Pinpoint the cell where the given text exists, returning its [X, Y] midpoint coordinate. 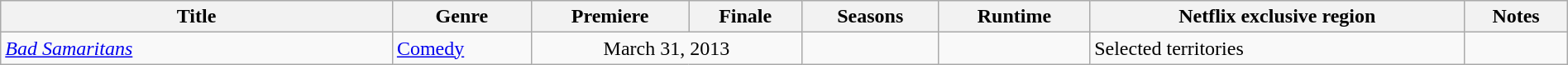
Seasons [870, 17]
Notes [1516, 17]
Title [197, 17]
Premiere [610, 17]
Bad Samaritans [197, 48]
Netflix exclusive region [1277, 17]
Genre [461, 17]
Finale [745, 17]
March 31, 2013 [667, 48]
Comedy [461, 48]
Selected territories [1277, 48]
Runtime [1014, 17]
